Return (X, Y) of the center of cell containing provided text 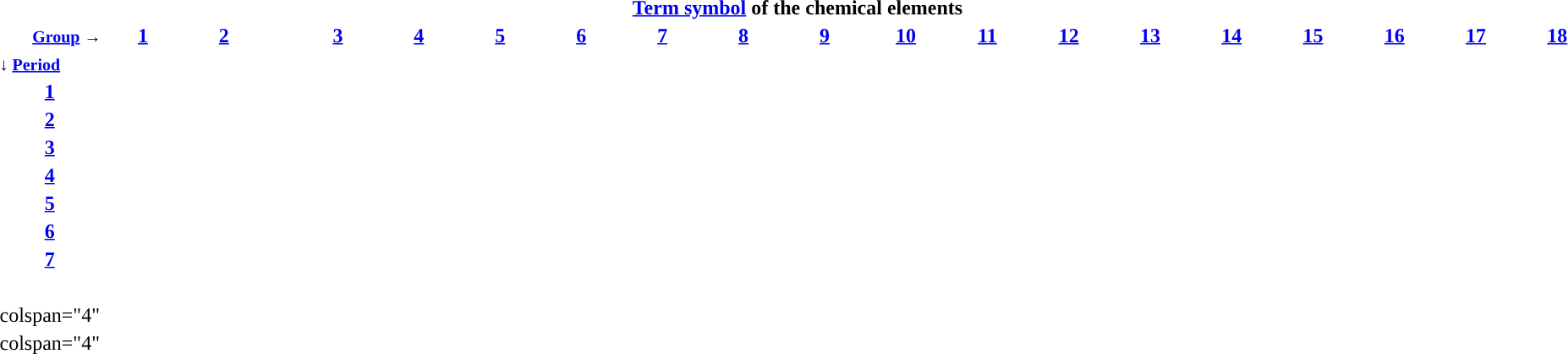
4 (419, 36)
9 (825, 36)
10 (905, 36)
8 (744, 36)
1 (142, 36)
6 (582, 36)
11 (988, 36)
3 (338, 36)
16 (1394, 36)
5 (501, 36)
2 (223, 36)
12 (1069, 36)
13 (1150, 36)
15 (1313, 36)
17 (1475, 36)
7 (663, 36)
14 (1231, 36)
